Identify which cell holds the provided text, then report its [X, Y] central coordinate. 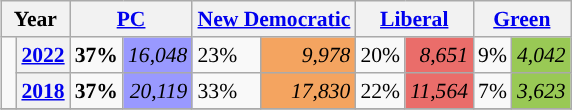
Liberal [414, 19]
16,048 [158, 55]
17,830 [308, 91]
7% [492, 91]
New Democratic [274, 19]
PC [132, 19]
2018 [42, 91]
9,978 [308, 55]
3,623 [542, 91]
Year [36, 19]
Green [522, 19]
11,564 [439, 91]
2022 [42, 55]
23% [226, 55]
22% [380, 91]
8,651 [439, 55]
33% [226, 91]
9% [492, 55]
4,042 [542, 55]
20,119 [158, 91]
20% [380, 55]
